Pinpoint the cell where the given text exists, returning its (x, y) midpoint coordinate. 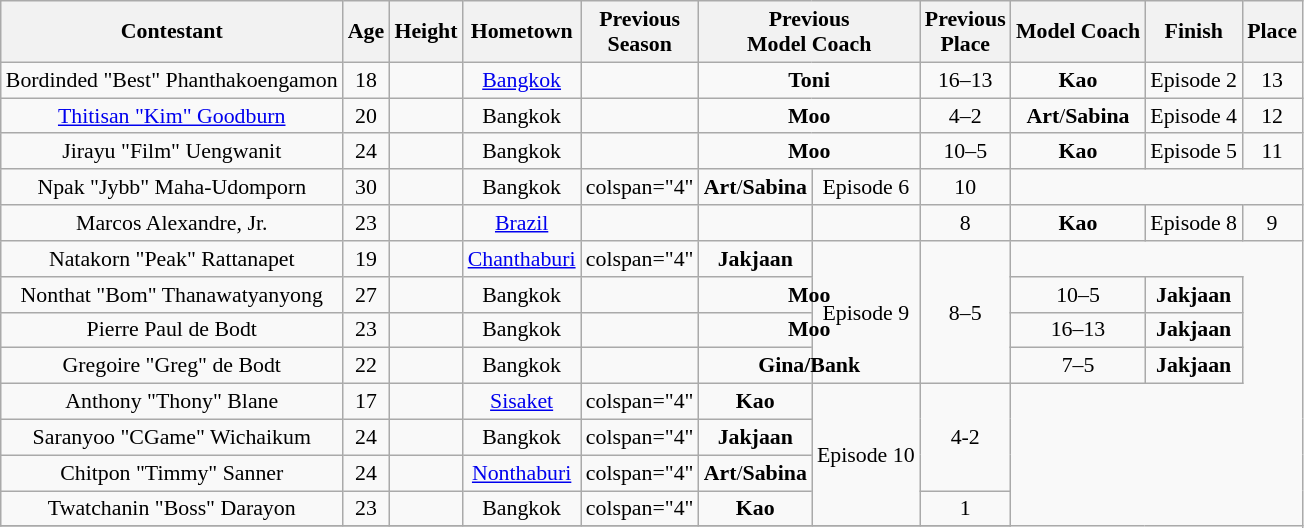
Episode 5 (1194, 151)
1 (966, 508)
Marcos Alexandre, Jr. (172, 222)
Twatchanin "Boss" Darayon (172, 508)
9 (1272, 222)
17 (366, 401)
Model Coach (1078, 30)
12 (1272, 115)
Chanthaburi (522, 258)
Gregoire "Greg" de Bodt (172, 365)
11 (1272, 151)
Natakorn "Peak" Rattanapet (172, 258)
Thitisan "Kim" Goodburn (172, 115)
8 (966, 222)
Episode 6 (866, 187)
Age (366, 30)
19 (366, 258)
20 (366, 115)
Episode 9 (866, 312)
22 (366, 365)
Sisaket (522, 401)
Toni (810, 80)
13 (1272, 80)
Jirayu "Film" Uengwanit (172, 151)
Previous Season (640, 30)
Previous Model Coach (810, 30)
Nonthat "Bom" Thanawatyanyong (172, 294)
Place (1272, 30)
Episode 10 (866, 454)
Npak "Jybb" Maha-Udomporn (172, 187)
30 (366, 187)
Pierre Paul de Bodt (172, 330)
4-2 (966, 436)
10 (966, 187)
Finish (1194, 30)
Anthony "Thony" Blane (172, 401)
Previous Place (966, 30)
Bordinded "Best" Phanthakoengamon (172, 80)
8–5 (966, 312)
Episode 8 (1194, 222)
Contestant (172, 30)
Brazil (522, 222)
Gina/Bank (810, 365)
Hometown (522, 30)
Chitpon "Timmy" Sanner (172, 472)
27 (366, 294)
4–2 (966, 115)
Nonthaburi (522, 472)
7–5 (1078, 365)
Saranyoo "CGame" Wichaikum (172, 437)
18 (366, 80)
Height (426, 30)
Episode 4 (1194, 115)
Episode 2 (1194, 80)
